Provide the (X, Y) coordinate of the cell's center where the given text is located.  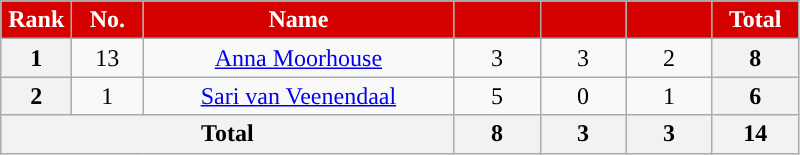
Sari van Veenendaal (298, 96)
14 (755, 134)
Anna Moorhouse (298, 58)
5 (497, 96)
13 (108, 58)
Rank (36, 20)
0 (583, 96)
No. (108, 20)
6 (755, 96)
Name (298, 20)
